Find where the given text appears and provide that cell's center as [x, y] coordinate. 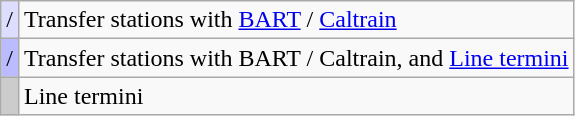
Transfer stations with BART / Caltrain, and Line termini [296, 58]
Transfer stations with BART / Caltrain [296, 20]
Line termini [296, 96]
